Find where the given text appears and provide that cell's center as [x, y] coordinate. 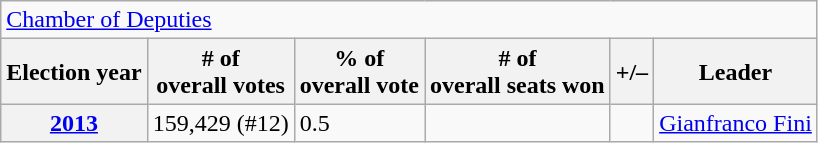
Leader [736, 72]
0.5 [359, 123]
# ofoverall votes [220, 72]
Chamber of Deputies [410, 20]
Election year [74, 72]
+/– [632, 72]
2013 [74, 123]
159,429 (#12) [220, 123]
# ofoverall seats won [518, 72]
Gianfranco Fini [736, 123]
% ofoverall vote [359, 72]
